For the text-containing cell, return its midpoint in (X, Y) coordinate format. 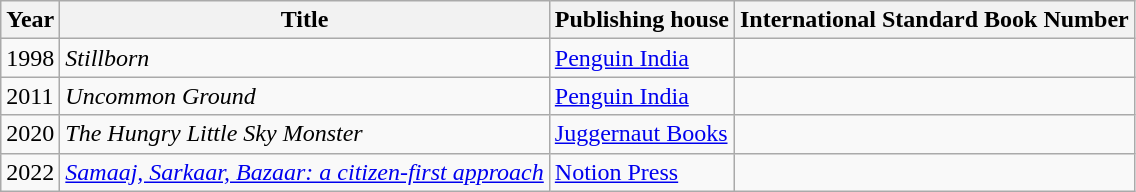
2022 (30, 172)
Uncommon Ground (304, 96)
Notion Press (642, 172)
2011 (30, 96)
2020 (30, 134)
Juggernaut Books (642, 134)
Year (30, 20)
1998 (30, 58)
Publishing house (642, 20)
International Standard Book Number (934, 20)
The Hungry Little Sky Monster (304, 134)
Stillborn (304, 58)
Title (304, 20)
Samaaj, Sarkaar, Bazaar: a citizen-first approach (304, 172)
